Detect which cell encompasses the target text, then output its [X, Y] center coordinate. 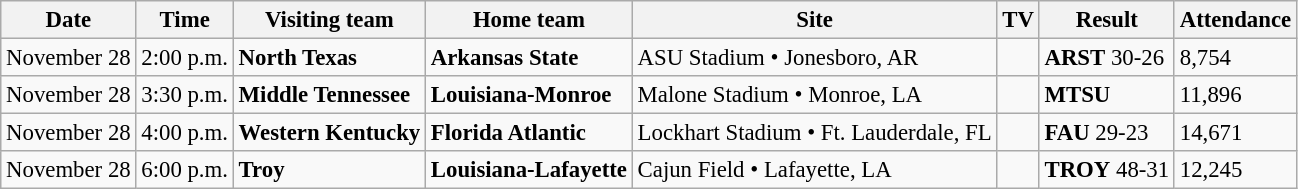
11,896 [1235, 95]
Louisiana-Lafayette [530, 170]
Time [184, 20]
FAU 29-23 [1106, 133]
ASU Stadium • Jonesboro, AR [814, 58]
TV [1018, 20]
8,754 [1235, 58]
3:30 p.m. [184, 95]
Result [1106, 20]
Arkansas State [530, 58]
TROY 48-31 [1106, 170]
Visiting team [329, 20]
Louisiana-Monroe [530, 95]
2:00 p.m. [184, 58]
ARST 30-26 [1106, 58]
12,245 [1235, 170]
14,671 [1235, 133]
Troy [329, 170]
Lockhart Stadium • Ft. Lauderdale, FL [814, 133]
North Texas [329, 58]
Middle Tennessee [329, 95]
MTSU [1106, 95]
Date [68, 20]
6:00 p.m. [184, 170]
4:00 p.m. [184, 133]
Site [814, 20]
Florida Atlantic [530, 133]
Western Kentucky [329, 133]
Home team [530, 20]
Cajun Field • Lafayette, LA [814, 170]
Malone Stadium • Monroe, LA [814, 95]
Attendance [1235, 20]
